Determine the (x, y) coordinate at the center of the cell enclosing the given text.  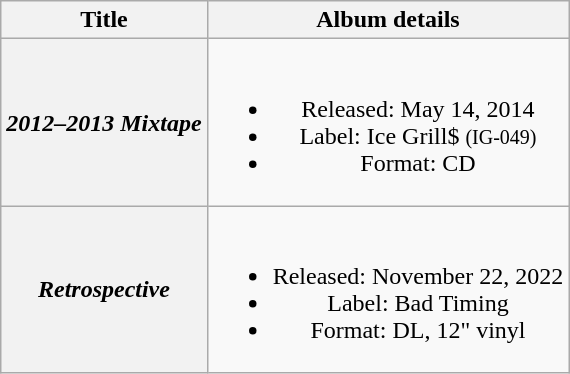
Released: May 14, 2014Label: Ice Grill$ (IG-049)Format: CD (388, 122)
Released: November 22, 2022Label: Bad TimingFormat: DL, 12" vinyl (388, 290)
Title (104, 20)
Retrospective (104, 290)
2012–2013 Mixtape (104, 122)
Album details (388, 20)
